Output the (X, Y) coordinate of the center of the cell containing the given text.  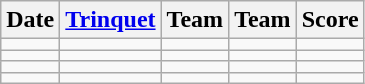
Trinquet (110, 20)
Date (30, 20)
Score (330, 20)
